Pinpoint the cell where the given text exists, returning its (x, y) midpoint coordinate. 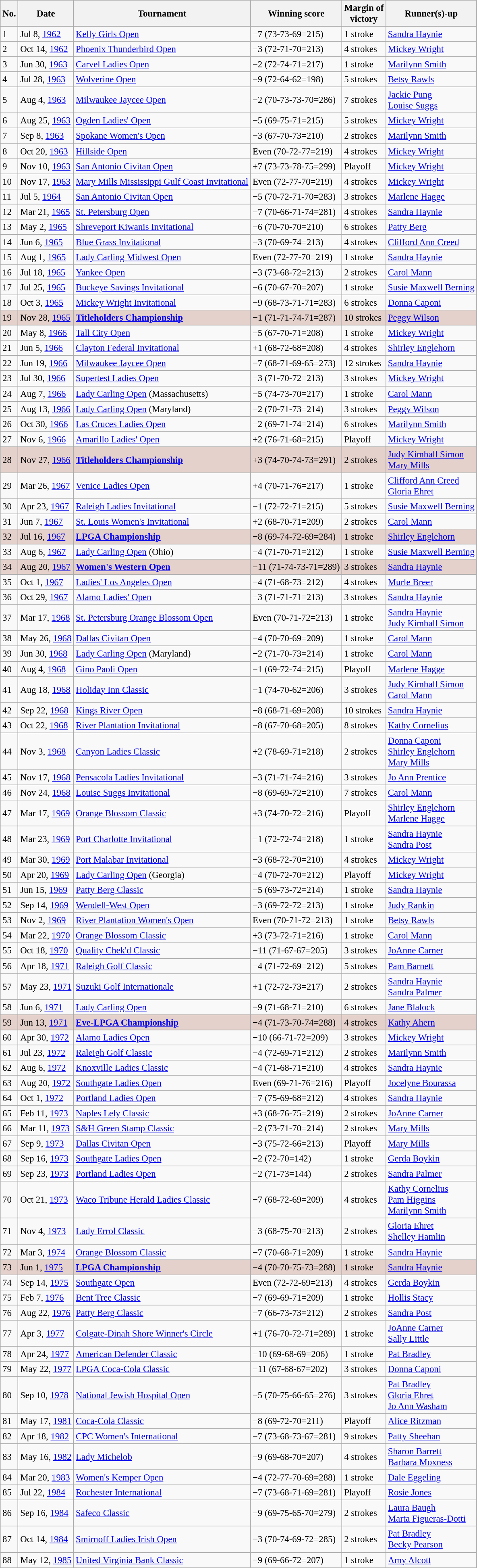
Jul 18, 1965 (46, 272)
−8 (68-71-69=208) (297, 710)
Nov 10, 1963 (46, 166)
Yankee Open (162, 272)
Judy Kimball Simon Mary Mills (431, 460)
Kelly Girls Open (162, 34)
18 (9, 303)
−4 (72-77-70-69=288) (297, 1478)
50 (9, 875)
72 (9, 1252)
Southgate Open (162, 1282)
−3 (69-72-72=213) (297, 905)
27 (9, 439)
Raleigh Ladies Invitational (162, 507)
86 (9, 1513)
70 (9, 1200)
Clifford Ann Creed (431, 242)
United Virginia Bank Classic (162, 1560)
−2 (71-70-73=214) (297, 654)
Oct 14, 1984 (46, 1540)
−8 (69-69-72=210) (297, 792)
59 (9, 1022)
Jocelyne Bourassa (431, 1083)
−3 (71-71-71=213) (297, 597)
−3 (68-72-70=210) (297, 860)
29 (9, 486)
Lady Errol Classic (162, 1232)
Oct 21, 1973 (46, 1200)
8 strokes (364, 725)
Jul 22, 1984 (46, 1493)
73 (9, 1267)
−10 (66-71-72=209) (297, 1038)
−2 (73-71-70=214) (297, 1128)
No. (9, 14)
Mickey Wright Invitational (162, 303)
Apr 24, 1977 (46, 1354)
Wolverine Open (162, 79)
Judy Rankin (431, 905)
Shirley Englehorn Marlene Hagge (431, 813)
30 (9, 507)
−5 (69-75-71=215) (297, 121)
Jul 28, 1963 (46, 79)
Nov 28, 1965 (46, 318)
Murle Breer (431, 582)
Holiday Inn Classic (162, 690)
Nov 4, 1973 (46, 1232)
33 (9, 552)
12 (9, 212)
May 8, 1966 (46, 333)
+3 (73-72-71=216) (297, 936)
Sep 14, 1975 (46, 1282)
Apr 20, 1969 (46, 875)
81 (9, 1421)
−9 (71-68-71=210) (297, 1007)
Nov 17, 1963 (46, 181)
River Plantation Women's Open (162, 920)
−6 (70-67-70=207) (297, 288)
Mar 30, 1969 (46, 860)
Jun 6, 1971 (46, 1007)
−7 (69-69-71=209) (297, 1297)
34 (9, 567)
May 23, 1971 (46, 986)
22 (9, 363)
Pam Barnett (431, 966)
51 (9, 890)
84 (9, 1478)
Dale Eggeling (431, 1478)
−6 (70-70-70=210) (297, 227)
Jun 19, 1966 (46, 363)
May 12, 1985 (46, 1560)
45 (9, 778)
75 (9, 1297)
May 17, 1981 (46, 1421)
48 (9, 839)
32 (9, 537)
CPC Women's International (162, 1437)
56 (9, 966)
Donna Caponi Shirley Englehorn Mary Mills (431, 751)
Jun 7, 1967 (46, 521)
Nov 17, 1968 (46, 778)
Jane Blalock (431, 1007)
−2 (72-74-71=217) (297, 65)
Gino Paoli Open (162, 669)
Aug 7, 1966 (46, 394)
83 (9, 1457)
Apr 30, 1972 (46, 1038)
78 (9, 1354)
Oct 1, 1972 (46, 1098)
Port Charlotte Invitational (162, 839)
American Defender Classic (162, 1354)
8 (9, 151)
Sandra Haynie Sandra Palmer (431, 986)
Waco Tribune Herald Ladies Classic (162, 1200)
Sharon Barrett Barbara Moxness (431, 1457)
Naples Lely Classic (162, 1113)
9 strokes (364, 1437)
−3 (71-70-72=213) (297, 379)
Ogden Ladies' Open (162, 121)
65 (9, 1113)
−5 (70-72-71-70=283) (297, 196)
Oct 29, 1967 (46, 597)
Pat Bradley Becky Pearson (431, 1540)
−4 (70-72-70=212) (297, 875)
−4 (71-68-73=212) (297, 582)
28 (9, 460)
Mar 11, 1973 (46, 1128)
Even (69-71-76=216) (297, 1083)
64 (9, 1098)
Kings River Open (162, 710)
62 (9, 1068)
Rochester International (162, 1493)
Alamo Ladies' Open (162, 597)
St. Louis Women's Invitational (162, 521)
−3 (71-71-74=216) (297, 778)
Mar 3, 1974 (46, 1252)
Blue Grass Invitational (162, 242)
80 (9, 1395)
Jun 6, 1965 (46, 242)
Jun 13, 1971 (46, 1022)
Jackie Pung Louise Suggs (431, 100)
Las Cruces Ladies Open (162, 424)
58 (9, 1007)
44 (9, 751)
River Plantation Invitational (162, 725)
−5 (69-73-72=214) (297, 890)
Lady Carling Open (Georgia) (162, 875)
−4 (70-70-75-73=288) (297, 1267)
+7 (73-73-78-75=299) (297, 166)
Aug 20, 1967 (46, 567)
−4 (71-70-71=212) (297, 552)
68 (9, 1159)
−9 (69-66-72=207) (297, 1560)
St. Petersburg Orange Blossom Open (162, 618)
Sandra Haynie Judy Kimball Simon (431, 618)
74 (9, 1282)
Runner(s)-up (431, 14)
−9 (72-64-62=198) (297, 79)
St. Petersburg Open (162, 212)
Aug 22, 1976 (46, 1313)
−2 (70-71-73=214) (297, 409)
−7 (66-73-73=212) (297, 1313)
Clifford Ann Creed Gloria Ehret (431, 486)
Lady Carling Open (Ohio) (162, 552)
Apr 18, 1971 (46, 966)
14 (9, 242)
Sep 8, 1963 (46, 136)
39 (9, 654)
−7 (73-73-69=215) (297, 34)
10 (9, 181)
−2 (69-71-74=214) (297, 424)
Tournament (162, 14)
−11 (71-74-73-71=289) (297, 567)
69 (9, 1174)
Mar 21, 1965 (46, 212)
40 (9, 669)
Wendell-West Open (162, 905)
Sandra Post (431, 1313)
Coca-Cola Classic (162, 1421)
Even (70-72-77=219) (297, 151)
+4 (70-71-76=217) (297, 486)
7 (9, 136)
Mar 23, 1969 (46, 839)
Women's Western Open (162, 567)
Mar 17, 1968 (46, 618)
16 (9, 272)
17 (9, 288)
Aug 1, 1965 (46, 257)
76 (9, 1313)
Spokane Women's Open (162, 136)
−4 (71-73-70-74=288) (297, 1022)
Aug 4, 1968 (46, 669)
−3 (75-72-66=213) (297, 1144)
11 (9, 196)
3 (9, 65)
Mar 26, 1967 (46, 486)
Smirnoff Ladies Irish Open (162, 1540)
+3 (74-70-72=216) (297, 813)
25 (9, 409)
−2 (72-70=142) (297, 1159)
Even (72-72-69=213) (297, 1282)
Hillside Open (162, 151)
Judy Kimball Simon Carol Mann (431, 690)
77 (9, 1333)
Jul 5, 1964 (46, 196)
66 (9, 1128)
−1 (74-70-62=206) (297, 690)
Phoenix Thunderbird Open (162, 49)
Clayton Federal Invitational (162, 348)
Jul 23, 1972 (46, 1053)
Mar 22, 1970 (46, 936)
Amarillo Ladies' Open (162, 439)
−2 (71-73=144) (297, 1174)
Shreveport Kiwanis Invitational (162, 227)
1 (9, 34)
Sep 16, 1973 (46, 1159)
May 2, 1965 (46, 227)
46 (9, 792)
−1 (69-72-74=215) (297, 669)
−10 (69-68-69=206) (297, 1354)
−8 (67-70-68=205) (297, 725)
12 strokes (364, 363)
Aug 18, 1968 (46, 690)
Jun 5, 1966 (46, 348)
Mary Mills Mississippi Gulf Coast Invitational (162, 181)
Apr 3, 1977 (46, 1333)
88 (9, 1560)
60 (9, 1038)
Jun 30, 1968 (46, 654)
35 (9, 582)
−9 (69-75-65-70=279) (297, 1513)
42 (9, 710)
Safeco Classic (162, 1513)
Patty Sheehan (431, 1437)
Alice Ritzman (431, 1421)
−7 (68-71-69-65=273) (297, 363)
Kathy Ahern (431, 1022)
LPGA Coca-Cola Classic (162, 1369)
Aug 6, 1972 (46, 1068)
61 (9, 1053)
Quality Chek'd Classic (162, 951)
+3 (68-76-75=219) (297, 1113)
21 (9, 348)
−3 (72-71-70=213) (297, 49)
Buckeye Savings Invitational (162, 288)
Oct 22, 1968 (46, 725)
−1 (72-72-71=215) (297, 507)
Pensacola Ladies Invitational (162, 778)
79 (9, 1369)
47 (9, 813)
−1 (71-71-74-71=287) (297, 318)
−9 (68-73-71-71=283) (297, 303)
54 (9, 936)
Oct 14, 1962 (46, 49)
−5 (74-73-70=217) (297, 394)
+2 (78-69-71=218) (297, 751)
Pat Bradley (431, 1354)
63 (9, 1083)
Sep 23, 1973 (46, 1174)
Supertest Ladies Open (162, 379)
−3 (67-70-73=210) (297, 136)
Pat Bradley Gloria Ehret Jo Ann Washam (431, 1395)
Sep 16, 1984 (46, 1513)
Sep 14, 1969 (46, 905)
55 (9, 951)
Date (46, 14)
Nov 2, 1969 (46, 920)
National Jewish Hospital Open (162, 1395)
Oct 30, 1966 (46, 424)
JoAnne Carner Sally Little (431, 1333)
82 (9, 1437)
Oct 1, 1967 (46, 582)
Louise Suggs Invitational (162, 792)
Aug 25, 1963 (46, 121)
Hollis Stacy (431, 1297)
71 (9, 1232)
+3 (74-70-74-73=291) (297, 460)
Winning score (297, 14)
−11 (67-68-67=202) (297, 1369)
Rosie Jones (431, 1493)
Jul 8, 1962 (46, 34)
Feb 7, 1976 (46, 1297)
5 (9, 100)
Aug 13, 1966 (46, 409)
−4 (71-72-69=212) (297, 966)
Aug 20, 1972 (46, 1083)
Lady Michelob (162, 1457)
36 (9, 597)
−3 (70-74-69-72=285) (297, 1540)
Sep 22, 1968 (46, 710)
Apr 23, 1967 (46, 507)
−7 (70-68-71=209) (297, 1252)
49 (9, 860)
+1 (72-72-73=217) (297, 986)
−3 (73-68-72=213) (297, 272)
57 (9, 986)
53 (9, 920)
Oct 18, 1970 (46, 951)
Amy Alcott (431, 1560)
−5 (67-70-71=208) (297, 333)
Oct 3, 1965 (46, 303)
4 (9, 79)
Suzuki Golf Internationale (162, 986)
Patty Berg (431, 227)
Sandra Haynie Sandra Post (431, 839)
13 (9, 227)
Sep 10, 1978 (46, 1395)
+1 (76-70-72-71=289) (297, 1333)
−7 (75-69-68=212) (297, 1098)
9 (9, 166)
Eve-LPGA Championship (162, 1022)
Apr 18, 1982 (46, 1437)
Laura Baugh Marta Figueras-Dotti (431, 1513)
Ladies' Los Angeles Open (162, 582)
−4 (70-70-69=209) (297, 638)
Carvel Ladies Open (162, 65)
Aug 4, 1963 (46, 100)
−9 (69-68-70=207) (297, 1457)
Jun 30, 1963 (46, 65)
Jun 15, 1969 (46, 890)
52 (9, 905)
Jul 16, 1967 (46, 537)
Margin ofvictory (364, 14)
37 (9, 618)
+2 (68-70-71=209) (297, 521)
Aug 6, 1967 (46, 552)
+1 (68-72-68=208) (297, 348)
−7 (70-66-71-74=281) (297, 212)
May 26, 1968 (46, 638)
24 (9, 394)
41 (9, 690)
−8 (69-72-70=211) (297, 1421)
−3 (70-69-74=213) (297, 242)
6 (9, 121)
Nov 3, 1968 (46, 751)
23 (9, 379)
Bent Tree Classic (162, 1297)
S&H Green Stamp Classic (162, 1128)
87 (9, 1540)
May 16, 1982 (46, 1457)
Feb 11, 1973 (46, 1113)
26 (9, 424)
Lady Carling Open (162, 1007)
15 (9, 257)
Jul 25, 1965 (46, 288)
−11 (71-67-67=205) (297, 951)
2 (9, 49)
Sandra Palmer (431, 1174)
Sep 9, 1973 (46, 1144)
Gloria Ehret Shelley Hamlin (431, 1232)
−1 (72-72-74=218) (297, 839)
−7 (68-72-69=209) (297, 1200)
−7 (73-68-71-69=281) (297, 1493)
Nov 6, 1966 (46, 439)
May 22, 1977 (46, 1369)
19 (9, 318)
Mar 17, 1969 (46, 813)
Kathy Cornelius Pam Higgins Marilynn Smith (431, 1200)
Jul 30, 1966 (46, 379)
Canyon Ladies Classic (162, 751)
Lady Carling Open (Massachusetts) (162, 394)
Alamo Ladies Open (162, 1038)
Nov 27, 1966 (46, 460)
38 (9, 638)
−4 (72-69-71=212) (297, 1053)
Oct 20, 1963 (46, 151)
Venice Ladies Open (162, 486)
85 (9, 1493)
−7 (73-68-73-67=281) (297, 1437)
Lady Carling Midwest Open (162, 257)
Port Malabar Invitational (162, 860)
−2 (70-73-73-70=286) (297, 100)
−4 (71-68-71=210) (297, 1068)
Nov 24, 1968 (46, 792)
−3 (68-75-70=213) (297, 1232)
43 (9, 725)
20 (9, 333)
Mar 20, 1983 (46, 1478)
Colgate-Dinah Shore Winner's Circle (162, 1333)
Knoxville Ladies Classic (162, 1068)
−5 (70-75-66-65=276) (297, 1395)
−8 (69-74-72-69=284) (297, 537)
+2 (76-71-68=215) (297, 439)
Tall City Open (162, 333)
Jun 1, 1975 (46, 1267)
31 (9, 521)
Jo Ann Prentice (431, 778)
Women's Kemper Open (162, 1478)
67 (9, 1144)
Kathy Cornelius (431, 725)
